From the cell containing the given text, extract its center point as (X, Y) coordinate. 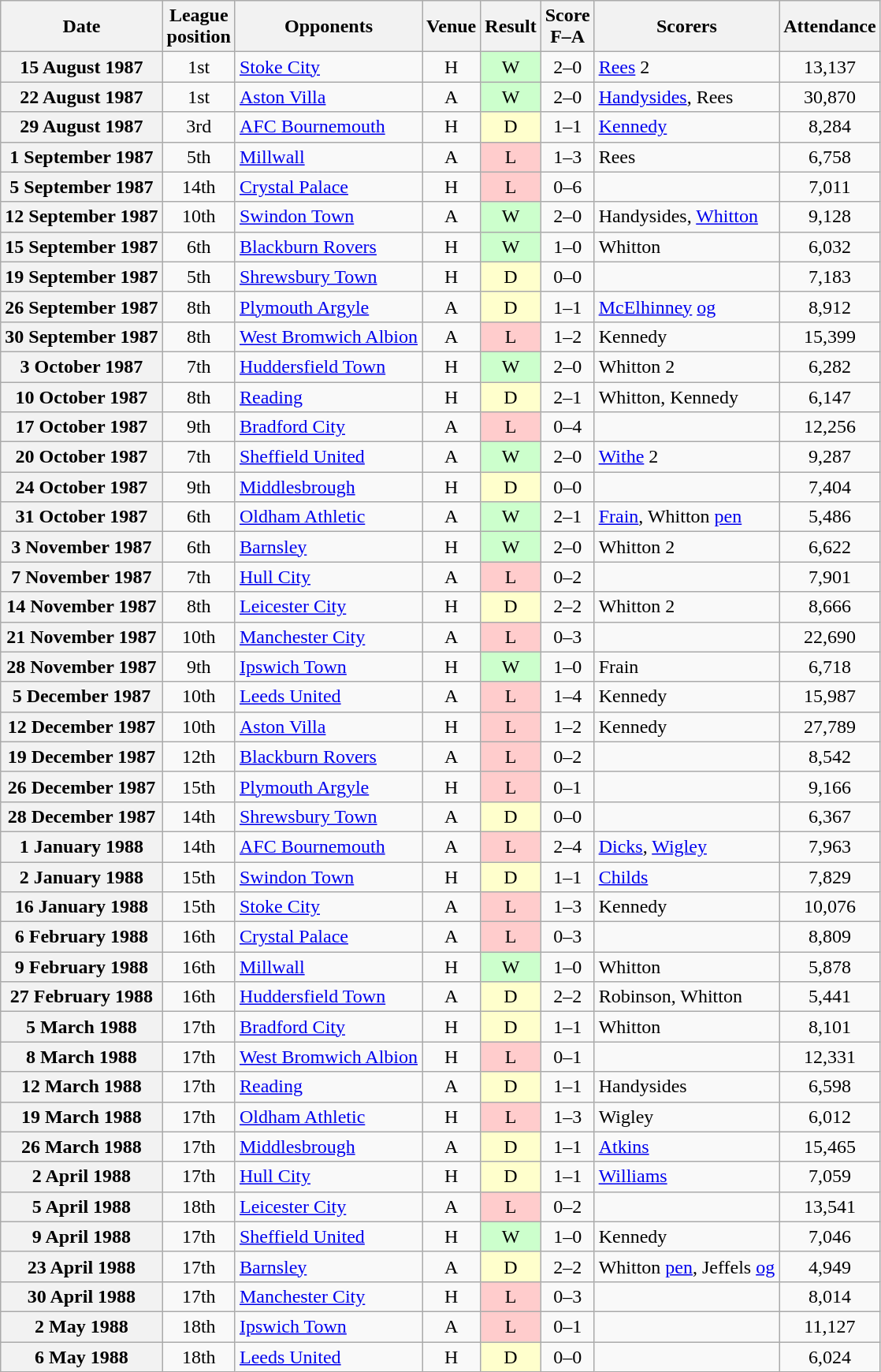
15,399 (830, 336)
7,011 (830, 187)
Williams (687, 1177)
26 December 1987 (82, 786)
30 September 1987 (82, 336)
12 December 1987 (82, 727)
Frain, Whitton pen (687, 517)
1 September 1987 (82, 157)
Wigley (687, 1117)
0–6 (567, 187)
12th (199, 757)
12 March 1988 (82, 1087)
6,024 (830, 1356)
Rees (687, 157)
Whitton pen, Jeffels og (687, 1266)
7,963 (830, 846)
11,127 (830, 1326)
5 April 1988 (82, 1207)
Rees 2 (687, 67)
7,901 (830, 577)
6 May 1988 (82, 1356)
6,147 (830, 396)
Atkins (687, 1147)
17 October 1987 (82, 427)
Leagueposition (199, 27)
3 November 1987 (82, 547)
Scorers (687, 27)
8,809 (830, 937)
6 February 1988 (82, 937)
2 May 1988 (82, 1326)
Handysides, Whitton (687, 217)
8,101 (830, 1027)
8,284 (830, 127)
15,465 (830, 1147)
26 March 1988 (82, 1147)
2 January 1988 (82, 877)
7,046 (830, 1236)
8 March 1988 (82, 1057)
28 November 1987 (82, 667)
19 March 1988 (82, 1117)
Venue (452, 27)
27,789 (830, 727)
10 October 1987 (82, 396)
5 September 1987 (82, 187)
Handysides (687, 1087)
9,128 (830, 217)
3rd (199, 127)
28 December 1987 (82, 816)
12,256 (830, 427)
22,690 (830, 637)
5 December 1987 (82, 697)
7,059 (830, 1177)
0–4 (567, 427)
30,870 (830, 97)
15 August 1987 (82, 67)
Opponents (328, 27)
7,404 (830, 487)
10,076 (830, 907)
7,183 (830, 277)
5,878 (830, 967)
21 November 1987 (82, 637)
8,014 (830, 1296)
14 November 1987 (82, 607)
2–4 (567, 846)
16 January 1988 (82, 907)
7,829 (830, 877)
9,166 (830, 786)
6,758 (830, 157)
9 April 1988 (82, 1236)
5,441 (830, 997)
7 November 1987 (82, 577)
Handysides, Rees (687, 97)
23 April 1988 (82, 1266)
Date (82, 27)
6,622 (830, 547)
5,486 (830, 517)
24 October 1987 (82, 487)
Withe 2 (687, 457)
ScoreF–A (567, 27)
8,912 (830, 307)
1 January 1988 (82, 846)
Robinson, Whitton (687, 997)
1–4 (567, 697)
12,331 (830, 1057)
Childs (687, 877)
8,542 (830, 757)
2 April 1988 (82, 1177)
6,598 (830, 1087)
9 February 1988 (82, 967)
6,282 (830, 366)
22 August 1987 (82, 97)
20 October 1987 (82, 457)
12 September 1987 (82, 217)
15 September 1987 (82, 247)
30 April 1988 (82, 1296)
6,367 (830, 816)
13,137 (830, 67)
3 October 1987 (82, 366)
9,287 (830, 457)
13,541 (830, 1207)
26 September 1987 (82, 307)
Result (511, 27)
6,012 (830, 1117)
McElhinney og (687, 307)
Whitton, Kennedy (687, 396)
15,987 (830, 697)
19 December 1987 (82, 757)
Attendance (830, 27)
27 February 1988 (82, 997)
8,666 (830, 607)
Frain (687, 667)
5 March 1988 (82, 1027)
6,718 (830, 667)
29 August 1987 (82, 127)
19 September 1987 (82, 277)
6,032 (830, 247)
31 October 1987 (82, 517)
Dicks, Wigley (687, 846)
4,949 (830, 1266)
